Search for the cell housing the specified text and yield its (x, y) center coordinate. 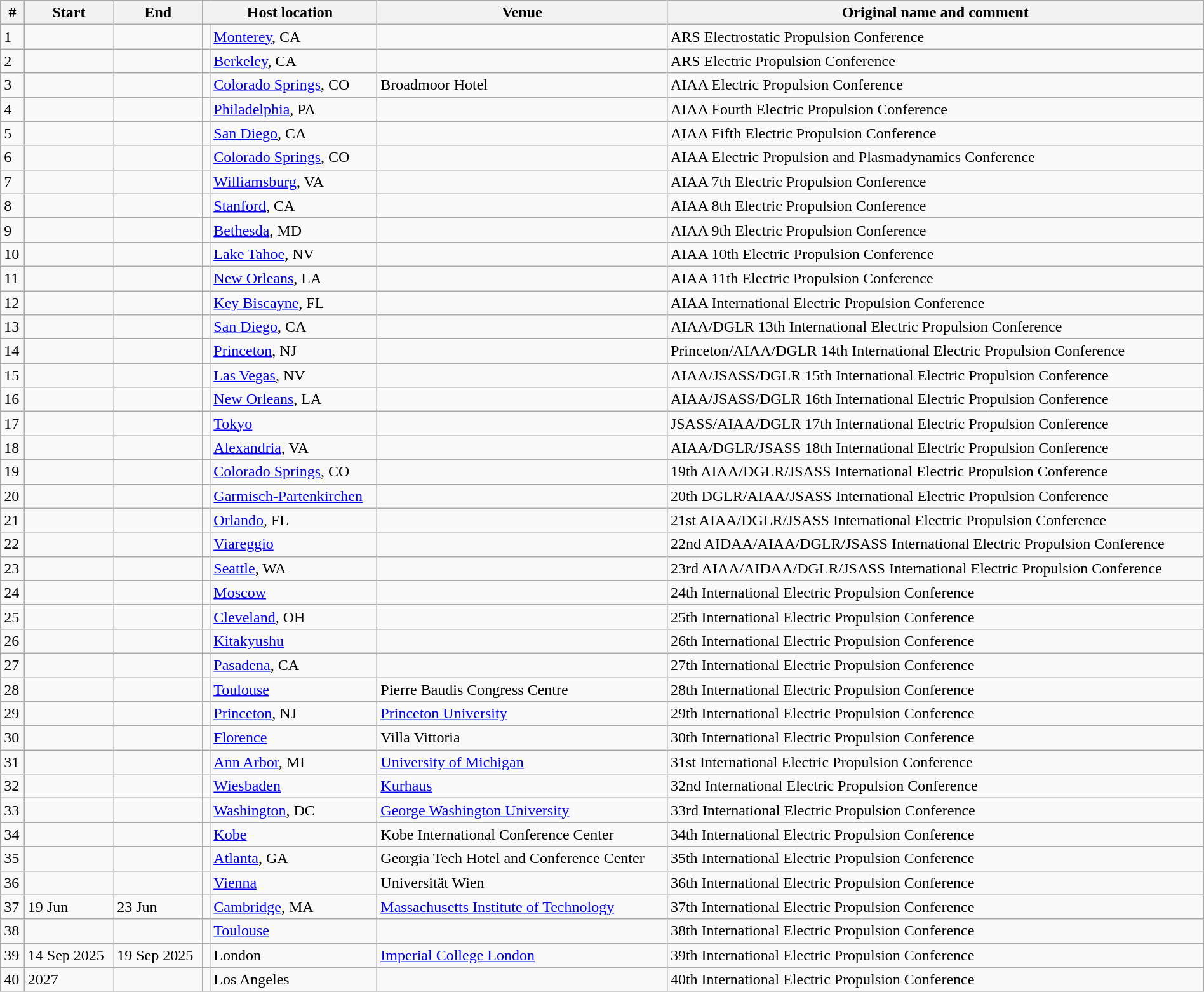
Kobe (293, 834)
Atlanta, GA (293, 859)
15 (13, 375)
9 (13, 230)
AIAA 8th Electric Propulsion Conference (935, 206)
Philadelphia, PA (293, 109)
Washington, DC (293, 810)
Seattle, WA (293, 568)
29th International Electric Propulsion Conference (935, 714)
26th International Electric Propulsion Conference (935, 641)
AIAA Electric Propulsion and Plasmadynamics Conference (935, 158)
Georgia Tech Hotel and Conference Center (522, 859)
AIAA Fifth Electric Propulsion Conference (935, 133)
Kobe International Conference Center (522, 834)
25th International Electric Propulsion Conference (935, 617)
AIAA International Electric Propulsion Conference (935, 303)
12 (13, 303)
AIAA Fourth Electric Propulsion Conference (935, 109)
Wiesbaden (293, 786)
31st International Electric Propulsion Conference (935, 762)
AIAA/DGLR 13th International Electric Propulsion Conference (935, 327)
32 (13, 786)
36th International Electric Propulsion Conference (935, 883)
23 Jun (158, 907)
Pierre Baudis Congress Centre (522, 689)
Original name and comment (935, 13)
AIAA/JSASS/DGLR 15th International Electric Propulsion Conference (935, 375)
ARS Electric Propulsion Conference (935, 61)
37th International Electric Propulsion Conference (935, 907)
22nd AIDAA/AIAA/DGLR/JSASS International Electric Propulsion Conference (935, 544)
13 (13, 327)
George Washington University (522, 810)
Venue (522, 13)
Kitakyushu (293, 641)
35th International Electric Propulsion Conference (935, 859)
36 (13, 883)
ARS Electrostatic Propulsion Conference (935, 37)
24th International Electric Propulsion Conference (935, 593)
19th AIAA/DGLR/JSASS International Electric Propulsion Conference (935, 472)
27th International Electric Propulsion Conference (935, 665)
Stanford, CA (293, 206)
Florence (293, 738)
14 Sep 2025 (69, 955)
Start (69, 13)
21 (13, 520)
JSASS/AIAA/DGLR 17th International Electric Propulsion Conference (935, 424)
London (293, 955)
Orlando, FL (293, 520)
19 (13, 472)
Los Angeles (293, 979)
Broadmoor Hotel (522, 85)
17 (13, 424)
28th International Electric Propulsion Conference (935, 689)
33rd International Electric Propulsion Conference (935, 810)
28 (13, 689)
18 (13, 448)
Pasadena, CA (293, 665)
Garmisch-Partenkirchen (293, 496)
3 (13, 85)
Villa Vittoria (522, 738)
29 (13, 714)
16 (13, 399)
Monterey, CA (293, 37)
Ann Arbor, MI (293, 762)
AIAA/JSASS/DGLR 16th International Electric Propulsion Conference (935, 399)
24 (13, 593)
38th International Electric Propulsion Conference (935, 931)
40th International Electric Propulsion Conference (935, 979)
Massachusetts Institute of Technology (522, 907)
30 (13, 738)
19 Sep 2025 (158, 955)
35 (13, 859)
25 (13, 617)
Alexandria, VA (293, 448)
Moscow (293, 593)
2027 (69, 979)
Kurhaus (522, 786)
Cambridge, MA (293, 907)
Las Vegas, NV (293, 375)
34th International Electric Propulsion Conference (935, 834)
End (158, 13)
34 (13, 834)
AIAA 9th Electric Propulsion Conference (935, 230)
Vienna (293, 883)
8 (13, 206)
32nd International Electric Propulsion Conference (935, 786)
AIAA/DGLR/JSASS 18th International Electric Propulsion Conference (935, 448)
39th International Electric Propulsion Conference (935, 955)
14 (13, 351)
AIAA 11th Electric Propulsion Conference (935, 278)
6 (13, 158)
Williamsburg, VA (293, 182)
Lake Tahoe, NV (293, 254)
1 (13, 37)
23rd AIAA/AIDAA/DGLR/JSASS International Electric Propulsion Conference (935, 568)
11 (13, 278)
39 (13, 955)
19 Jun (69, 907)
27 (13, 665)
37 (13, 907)
# (13, 13)
5 (13, 133)
AIAA 10th Electric Propulsion Conference (935, 254)
Viareggio (293, 544)
10 (13, 254)
7 (13, 182)
AIAA 7th Electric Propulsion Conference (935, 182)
Berkeley, CA (293, 61)
Tokyo (293, 424)
Cleveland, OH (293, 617)
22 (13, 544)
AIAA Electric Propulsion Conference (935, 85)
30th International Electric Propulsion Conference (935, 738)
21st AIAA/DGLR/JSASS International Electric Propulsion Conference (935, 520)
4 (13, 109)
40 (13, 979)
Key Biscayne, FL (293, 303)
Princeton University (522, 714)
31 (13, 762)
20th DGLR/AIAA/JSASS International Electric Propulsion Conference (935, 496)
38 (13, 931)
University of Michigan (522, 762)
Universität Wien (522, 883)
20 (13, 496)
33 (13, 810)
2 (13, 61)
26 (13, 641)
Bethesda, MD (293, 230)
Imperial College London (522, 955)
Host location (290, 13)
Princeton/AIAA/DGLR 14th International Electric Propulsion Conference (935, 351)
23 (13, 568)
